Provide the (X, Y) coordinate of the cell's center where the given text is located.  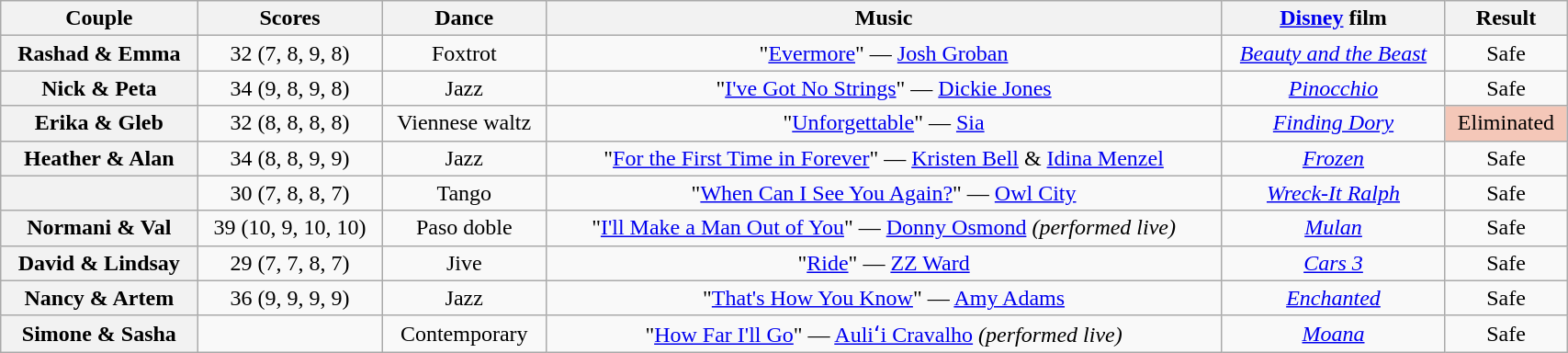
"How Far I'll Go" — Auliʻi Cravalho (performed live) (884, 334)
Couple (99, 18)
Eliminated (1506, 123)
Simone & Sasha (99, 334)
Erika & Gleb (99, 123)
Pinocchio (1334, 88)
Result (1506, 18)
Scores (290, 18)
"Ride" — ZZ Ward (884, 263)
"When Can I See You Again?" — Owl City (884, 193)
David & Lindsay (99, 263)
Normani & Val (99, 228)
Viennese waltz (464, 123)
Music (884, 18)
"I've Got No Strings" — Dickie Jones (884, 88)
"Evermore" — Josh Groban (884, 53)
Paso doble (464, 228)
Nick & Peta (99, 88)
32 (8, 8, 8, 8) (290, 123)
Tango (464, 193)
Wreck-It Ralph (1334, 193)
Enchanted (1334, 298)
"Unforgettable" — Sia (884, 123)
Nancy & Artem (99, 298)
Cars 3 (1334, 263)
Jive (464, 263)
29 (7, 7, 8, 7) (290, 263)
"I'll Make a Man Out of You" — Donny Osmond (performed live) (884, 228)
Disney film (1334, 18)
Foxtrot (464, 53)
Finding Dory (1334, 123)
Dance (464, 18)
34 (8, 8, 9, 9) (290, 158)
Heather & Alan (99, 158)
Contemporary (464, 334)
Beauty and the Beast (1334, 53)
Moana (1334, 334)
"For the First Time in Forever" — Kristen Bell & Idina Menzel (884, 158)
39 (10, 9, 10, 10) (290, 228)
Frozen (1334, 158)
32 (7, 8, 9, 8) (290, 53)
30 (7, 8, 8, 7) (290, 193)
Mulan (1334, 228)
36 (9, 9, 9, 9) (290, 298)
Rashad & Emma (99, 53)
34 (9, 8, 9, 8) (290, 88)
"That's How You Know" — Amy Adams (884, 298)
